Return the [x, y] coordinate for the center point of the cell that contains the specified text.  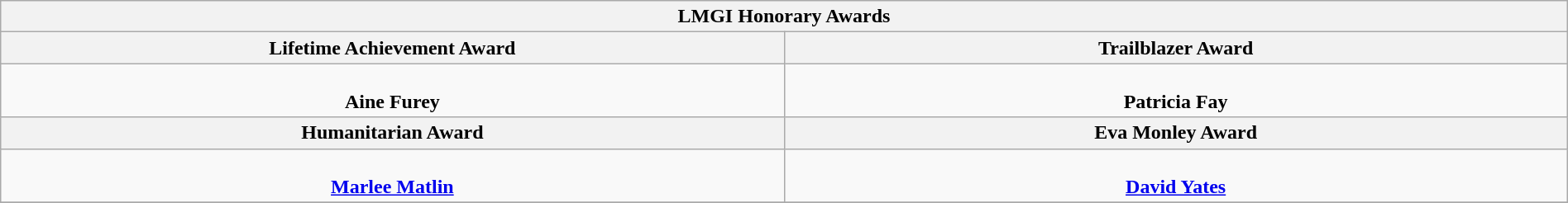
Eva Monley Award [1176, 133]
Lifetime Achievement Award [392, 48]
Patricia Fay [1176, 91]
LMGI Honorary Awards [784, 17]
Aine Furey [392, 91]
Marlee Matlin [392, 175]
Trailblazer Award [1176, 48]
Humanitarian Award [392, 133]
David Yates [1176, 175]
